Return the [X, Y] coordinate for the center point of the cell that contains the specified text.  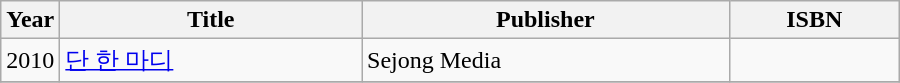
2010 [30, 60]
Title [211, 20]
단 한 마디 [211, 60]
Sejong Media [546, 60]
Year [30, 20]
Publisher [546, 20]
ISBN [814, 20]
